Detect which cell encompasses the target text, then output its [X, Y] center coordinate. 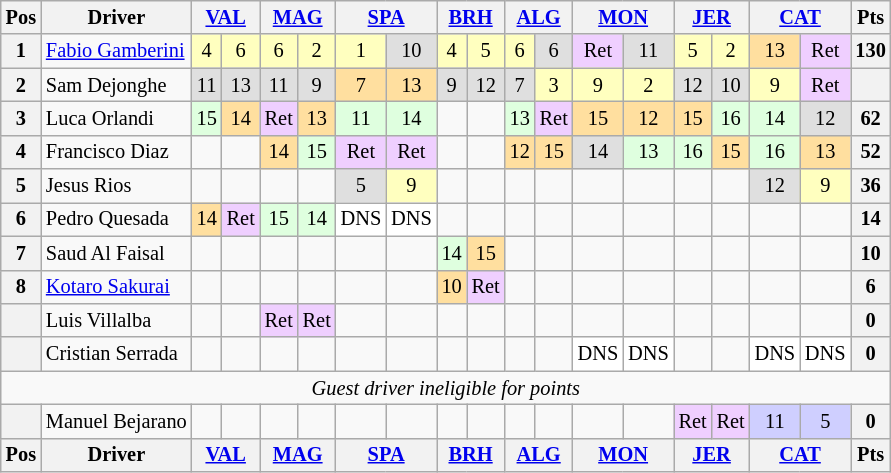
Kotaro Sakurai [116, 287]
Guest driver ineligible for points [446, 388]
Pedro Quesada [116, 219]
36 [870, 186]
62 [870, 118]
Jesus Rios [116, 186]
Luis Villalba [116, 320]
Francisco Diaz [116, 152]
Luca Orlandi [116, 118]
8 [21, 287]
52 [870, 152]
Sam Dejonghe [116, 85]
Fabio Gamberini [116, 51]
Manuel Bejarano [116, 421]
Saud Al Faisal [116, 253]
130 [870, 51]
Cristian Serrada [116, 354]
